Determine the [x, y] coordinate at the center of the cell enclosing the given text.  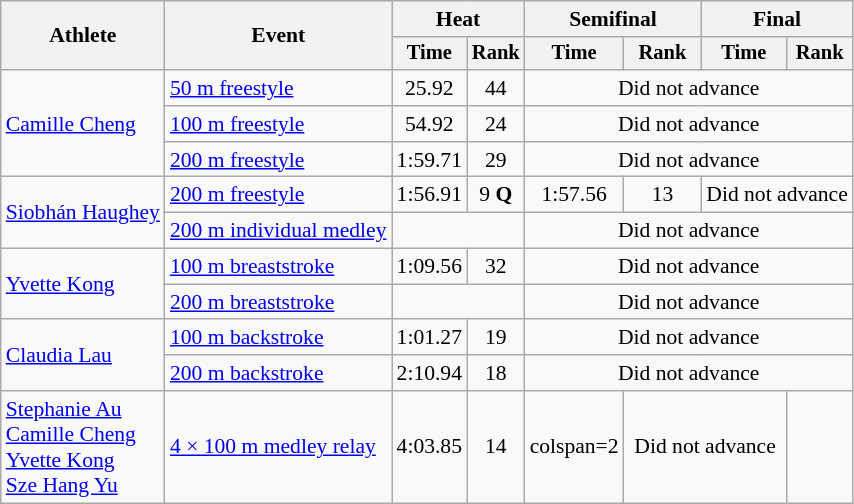
colspan=2 [574, 447]
200 m backstroke [278, 373]
18 [496, 373]
Stephanie AuCamille ChengYvette KongSze Hang Yu [83, 447]
200 m breaststroke [278, 302]
100 m freestyle [278, 124]
Yvette Kong [83, 284]
Final [777, 19]
50 m freestyle [278, 88]
32 [496, 267]
4 × 100 m medley relay [278, 447]
13 [663, 195]
Siobhán Haughey [83, 212]
100 m backstroke [278, 338]
Event [278, 36]
4:03.85 [430, 447]
Semifinal [614, 19]
Camille Cheng [83, 124]
1:57.56 [574, 195]
100 m breaststroke [278, 267]
54.92 [430, 124]
44 [496, 88]
1:59.71 [430, 160]
2:10.94 [430, 373]
19 [496, 338]
25.92 [430, 88]
24 [496, 124]
14 [496, 447]
1:09.56 [430, 267]
29 [496, 160]
1:01.27 [430, 338]
Athlete [83, 36]
200 m individual medley [278, 231]
1:56.91 [430, 195]
9 Q [496, 195]
Claudia Lau [83, 356]
Heat [458, 19]
